For the text-containing cell, return its midpoint in [x, y] coordinate format. 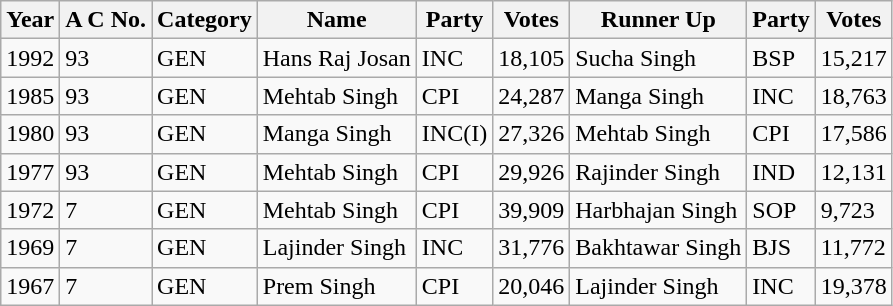
15,217 [854, 58]
Name [336, 20]
Runner Up [658, 20]
39,909 [532, 210]
BJS [781, 248]
Sucha Singh [658, 58]
27,326 [532, 134]
INC(I) [454, 134]
31,776 [532, 248]
Hans Raj Josan [336, 58]
19,378 [854, 286]
20,046 [532, 286]
29,926 [532, 172]
Year [30, 20]
1969 [30, 248]
Bakhtawar Singh [658, 248]
Prem Singh [336, 286]
1985 [30, 96]
18,105 [532, 58]
Category [205, 20]
IND [781, 172]
1977 [30, 172]
1972 [30, 210]
1992 [30, 58]
1980 [30, 134]
A C No. [106, 20]
24,287 [532, 96]
SOP [781, 210]
18,763 [854, 96]
17,586 [854, 134]
12,131 [854, 172]
9,723 [854, 210]
Rajinder Singh [658, 172]
Harbhajan Singh [658, 210]
BSP [781, 58]
1967 [30, 286]
11,772 [854, 248]
